Return [x, y] of the center of cell containing provided text 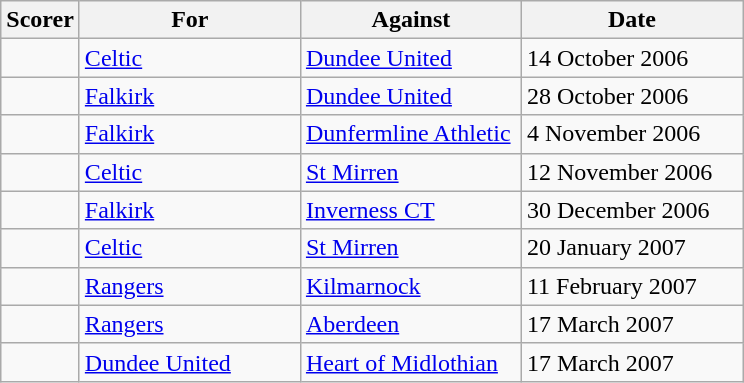
12 November 2006 [632, 172]
20 January 2007 [632, 248]
Inverness CT [410, 210]
30 December 2006 [632, 210]
Date [632, 20]
Against [410, 20]
14 October 2006 [632, 58]
4 November 2006 [632, 134]
Scorer [40, 20]
11 February 2007 [632, 286]
For [190, 20]
Kilmarnock [410, 286]
Aberdeen [410, 324]
Dunfermline Athletic [410, 134]
28 October 2006 [632, 96]
Heart of Midlothian [410, 362]
